Identify which cell holds the provided text, then report its (X, Y) central coordinate. 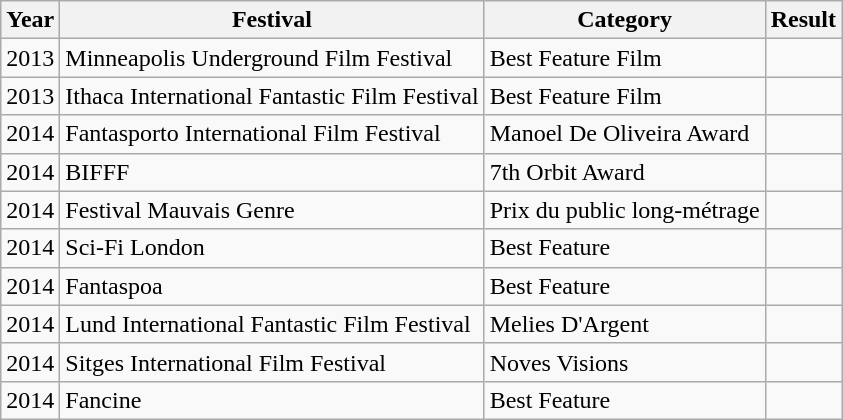
Festival Mauvais Genre (272, 210)
Sci-Fi London (272, 248)
Melies D'Argent (624, 324)
Prix du public long-métrage (624, 210)
Ithaca International Fantastic Film Festival (272, 96)
Festival (272, 20)
BIFFF (272, 172)
Minneapolis Underground Film Festival (272, 58)
Fantaspoa (272, 286)
Lund International Fantastic Film Festival (272, 324)
Sitges International Film Festival (272, 362)
7th Orbit Award (624, 172)
Fantasporto International Film Festival (272, 134)
Noves Visions (624, 362)
Fancine (272, 400)
Manoel De Oliveira Award (624, 134)
Result (803, 20)
Year (30, 20)
Category (624, 20)
